Identify which cell holds the provided text, then report its (x, y) central coordinate. 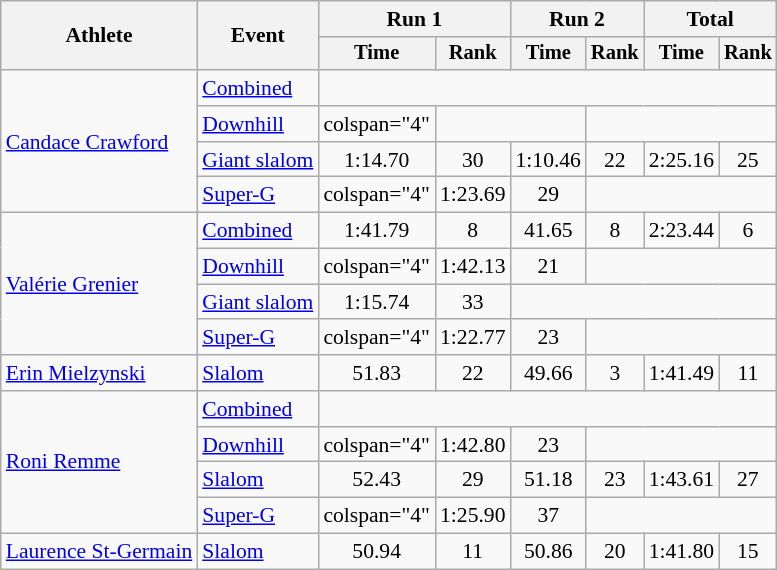
6 (748, 231)
30 (472, 160)
Candace Crawford (100, 141)
Run 1 (414, 19)
1:14.70 (376, 160)
1:41.80 (682, 552)
2:25.16 (682, 160)
50.94 (376, 552)
15 (748, 552)
Run 2 (576, 19)
21 (548, 267)
1:42.80 (472, 445)
20 (615, 552)
1:41.79 (376, 231)
Total (710, 19)
25 (748, 160)
1:22.77 (472, 338)
Laurence St-Germain (100, 552)
Roni Remme (100, 462)
1:25.90 (472, 516)
Erin Mielzynski (100, 373)
3 (615, 373)
Valérie Grenier (100, 284)
1:41.49 (682, 373)
27 (748, 480)
52.43 (376, 480)
Event (258, 36)
37 (548, 516)
50.86 (548, 552)
1:23.69 (472, 195)
41.65 (548, 231)
51.83 (376, 373)
1:42.13 (472, 267)
51.18 (548, 480)
Athlete (100, 36)
33 (472, 302)
1:43.61 (682, 480)
49.66 (548, 373)
1:15.74 (376, 302)
1:10.46 (548, 160)
2:23.44 (682, 231)
